Find where the given text appears and provide that cell's center as (x, y) coordinate. 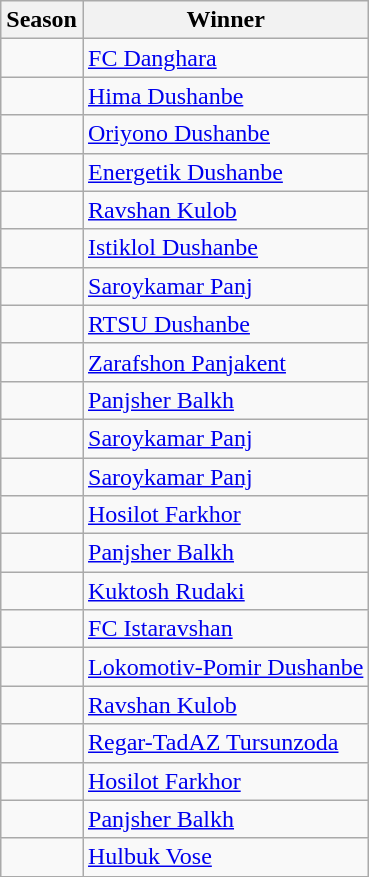
FC Danghara (225, 58)
RTSU Dushanbe (225, 324)
Winner (225, 20)
Lokomotiv-Pomir Dushanbe (225, 667)
FC Istaravshan (225, 629)
Hulbuk Vose (225, 857)
Energetik Dushanbe (225, 172)
Regar-TadAZ Tursunzoda (225, 743)
Oriyono Dushanbe (225, 134)
Season (42, 20)
Hima Dushanbe (225, 96)
Kuktosh Rudaki (225, 591)
Istiklol Dushanbe (225, 248)
Zarafshon Panjakent (225, 362)
